Capture the cell that displays the provided text and extract its (X, Y) central coordinate. 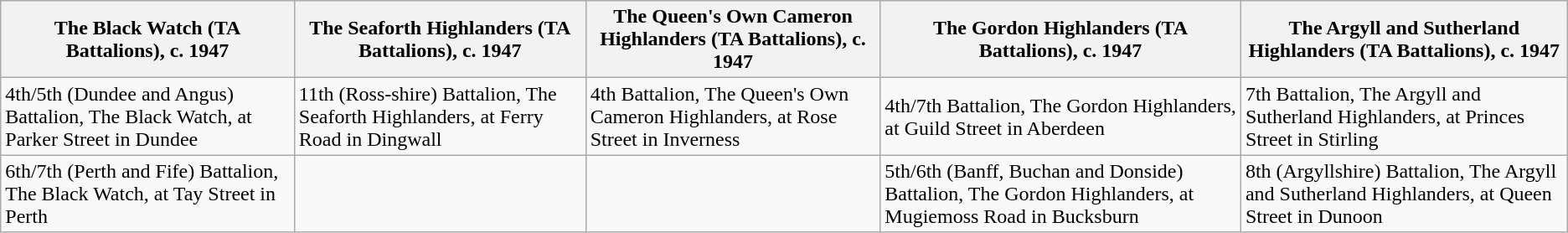
The Gordon Highlanders (TA Battalions), c. 1947 (1060, 39)
8th (Argyllshire) Battalion, The Argyll and Sutherland Highlanders, at Queen Street in Dunoon (1404, 194)
The Queen's Own Cameron Highlanders (TA Battalions), c. 1947 (733, 39)
4th/5th (Dundee and Angus) Battalion, The Black Watch, at Parker Street in Dundee (147, 116)
6th/7th (Perth and Fife) Battalion, The Black Watch, at Tay Street in Perth (147, 194)
4th Battalion, The Queen's Own Cameron Highlanders, at Rose Street in Inverness (733, 116)
7th Battalion, The Argyll and Sutherland Highlanders, at Princes Street in Stirling (1404, 116)
11th (Ross-shire) Battalion, The Seaforth Highlanders, at Ferry Road in Dingwall (440, 116)
The Black Watch (TA Battalions), c. 1947 (147, 39)
The Argyll and Sutherland Highlanders (TA Battalions), c. 1947 (1404, 39)
5th/6th (Banff, Buchan and Donside) Battalion, The Gordon Highlanders, at Mugiemoss Road in Bucksburn (1060, 194)
The Seaforth Highlanders (TA Battalions), c. 1947 (440, 39)
4th/7th Battalion, The Gordon Highlanders, at Guild Street in Aberdeen (1060, 116)
